For the text-containing cell, return its midpoint in (x, y) coordinate format. 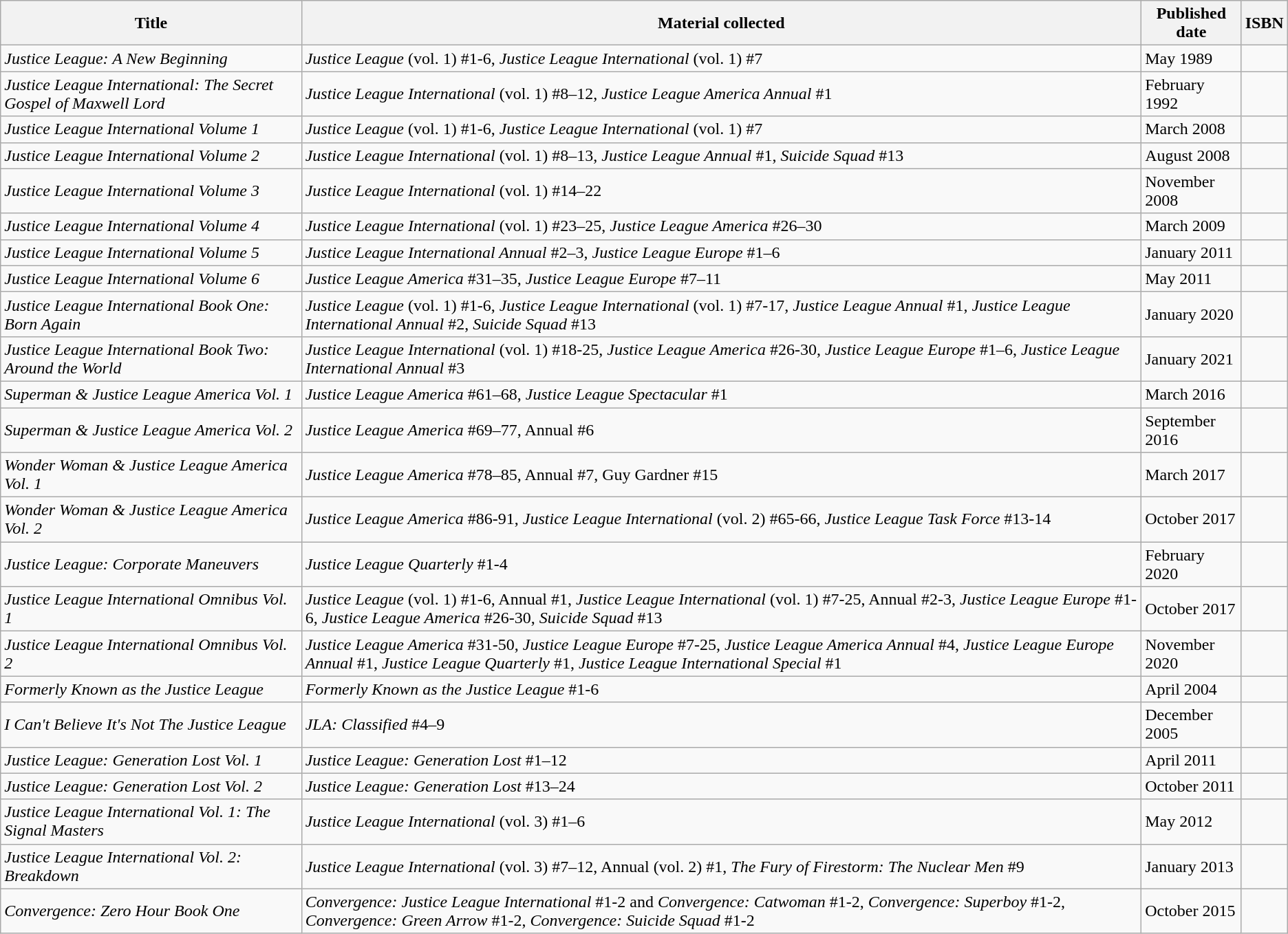
Justice League International: The Secret Gospel of Maxwell Lord (151, 94)
Justice League International Volume 5 (151, 252)
Justice League International Volume 1 (151, 129)
Published date (1192, 23)
Justice League America #61–68, Justice League Spectacular #1 (721, 394)
November 2008 (1192, 191)
March 2009 (1192, 226)
Justice League International Annual #2–3, Justice League Europe #1–6 (721, 252)
October 2011 (1192, 786)
May 1989 (1192, 58)
January 2021 (1192, 359)
Justice League International Book One: Born Again (151, 314)
January 2013 (1192, 867)
Justice League America #69–77, Annual #6 (721, 429)
Justice League International Vol. 2: Breakdown (151, 867)
February 2020 (1192, 564)
Justice League International Volume 3 (151, 191)
Formerly Known as the Justice League #1-6 (721, 689)
Material collected (721, 23)
Justice League International Omnibus Vol. 2 (151, 653)
Wonder Woman & Justice League America Vol. 1 (151, 475)
April 2004 (1192, 689)
Justice League International Omnibus Vol. 1 (151, 609)
January 2020 (1192, 314)
Title (151, 23)
Wonder Woman & Justice League America Vol. 2 (151, 520)
Justice League International (vol. 3) #7–12, Annual (vol. 2) #1, The Fury of Firestorm: The Nuclear Men #9 (721, 867)
JLA: Classified #4–9 (721, 725)
ISBN (1265, 23)
May 2011 (1192, 279)
Justice League International Book Two: Around the World (151, 359)
I Can't Believe It's Not The Justice League (151, 725)
Justice League International Volume 2 (151, 155)
May 2012 (1192, 821)
August 2008 (1192, 155)
Justice League: Generation Lost #1–12 (721, 760)
October 2015 (1192, 911)
Justice League International (vol. 1) #23–25, Justice League America #26–30 (721, 226)
March 2016 (1192, 394)
Justice League International (vol. 1) #14–22 (721, 191)
Justice League International Volume 6 (151, 279)
Superman & Justice League America Vol. 2 (151, 429)
Justice League: Generation Lost Vol. 1 (151, 760)
Superman & Justice League America Vol. 1 (151, 394)
March 2008 (1192, 129)
March 2017 (1192, 475)
Justice League: Generation Lost #13–24 (721, 786)
Justice League International (vol. 1) #8–12, Justice League America Annual #1 (721, 94)
Justice League International Volume 4 (151, 226)
December 2005 (1192, 725)
Justice League: Generation Lost Vol. 2 (151, 786)
November 2020 (1192, 653)
Justice League International (vol. 1) #8–13, Justice League Annual #1, Suicide Squad #13 (721, 155)
Justice League America #31–35, Justice League Europe #7–11 (721, 279)
Convergence: Zero Hour Book One (151, 911)
Justice League Quarterly #1-4 (721, 564)
Justice League America #86-91, Justice League International (vol. 2) #65-66, Justice League Task Force #13-14 (721, 520)
Justice League: A New Beginning (151, 58)
Formerly Known as the Justice League (151, 689)
Justice League International (vol. 3) #1–6 (721, 821)
January 2011 (1192, 252)
September 2016 (1192, 429)
Justice League International Vol. 1: The Signal Masters (151, 821)
Justice League America #78–85, Annual #7, Guy Gardner #15 (721, 475)
April 2011 (1192, 760)
Justice League International (vol. 1) #18-25, Justice League America #26-30, Justice League Europe #1–6, Justice League International Annual #3 (721, 359)
Justice League: Corporate Maneuvers (151, 564)
February 1992 (1192, 94)
